Scan for the cell matching the given text and deliver its (X, Y) coordinate at center. 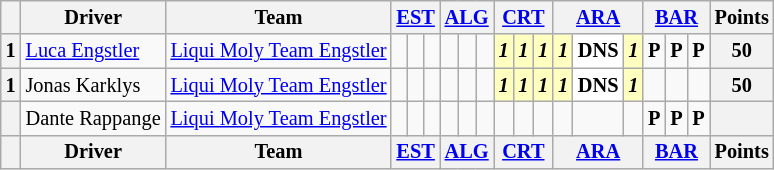
Dante Rappange (94, 118)
Luca Engstler (94, 51)
Jonas Karklys (94, 85)
